Capture the cell that displays the provided text and extract its (x, y) central coordinate. 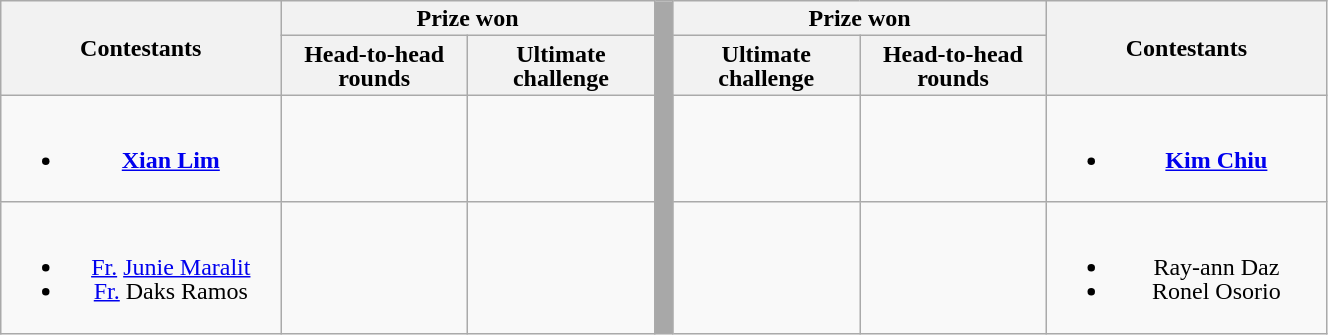
Kim Chiu (1186, 148)
Xian Lim (141, 148)
Ray-ann DazRonel Osorio (1186, 268)
Fr. Junie MaralitFr. Daks Ramos (141, 268)
